Detect which cell encompasses the target text, then output its (X, Y) center coordinate. 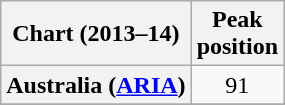
Chart (2013–14) (96, 34)
Peakposition (237, 34)
Australia (ARIA) (96, 85)
91 (237, 85)
